Scan for the cell matching the given text and deliver its [x, y] coordinate at center. 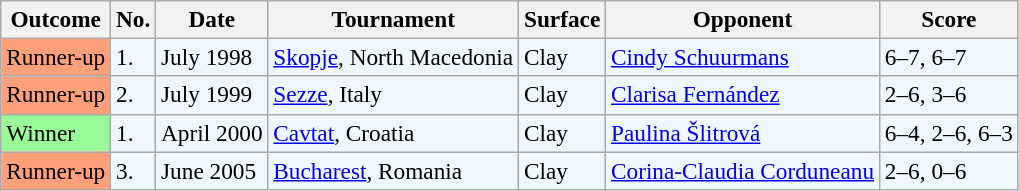
6–4, 2–6, 6–3 [948, 133]
No. [134, 19]
Corina-Claudia Corduneanu [743, 170]
Opponent [743, 19]
Cindy Schuurmans [743, 57]
Winner [56, 133]
Clarisa Fernández [743, 95]
2–6, 3–6 [948, 95]
2–6, 0–6 [948, 170]
3. [134, 170]
June 2005 [212, 170]
Tournament [394, 19]
Sezze, Italy [394, 95]
July 1998 [212, 57]
Bucharest, Romania [394, 170]
Cavtat, Croatia [394, 133]
Date [212, 19]
Surface [562, 19]
6–7, 6–7 [948, 57]
2. [134, 95]
Paulina Šlitrová [743, 133]
Outcome [56, 19]
Skopje, North Macedonia [394, 57]
April 2000 [212, 133]
July 1999 [212, 95]
Score [948, 19]
